Identify which cell holds the provided text, then report its (x, y) central coordinate. 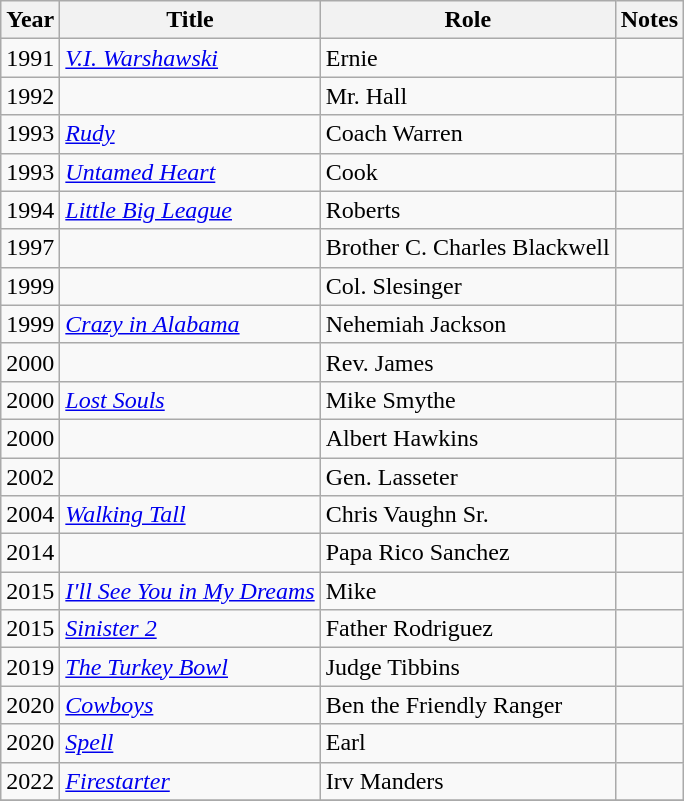
2022 (30, 781)
2002 (30, 477)
2019 (30, 667)
Irv Manders (468, 781)
Mike Smythe (468, 400)
Rudy (190, 134)
Walking Tall (190, 515)
2014 (30, 553)
Chris Vaughn Sr. (468, 515)
Little Big League (190, 210)
Mr. Hall (468, 96)
Father Rodriguez (468, 629)
Firestarter (190, 781)
Albert Hawkins (468, 438)
Cowboys (190, 705)
Untamed Heart (190, 172)
Ernie (468, 58)
2004 (30, 515)
Papa Rico Sanchez (468, 553)
Brother C. Charles Blackwell (468, 248)
Roberts (468, 210)
Ben the Friendly Ranger (468, 705)
Coach Warren (468, 134)
Judge Tibbins (468, 667)
V.I. Warshawski (190, 58)
Col. Slesinger (468, 286)
The Turkey Bowl (190, 667)
1991 (30, 58)
1992 (30, 96)
Earl (468, 743)
Role (468, 20)
Notes (649, 20)
Year (30, 20)
Mike (468, 591)
Sinister 2 (190, 629)
1997 (30, 248)
I'll See You in My Dreams (190, 591)
1994 (30, 210)
Gen. Lasseter (468, 477)
Lost Souls (190, 400)
Rev. James (468, 362)
Crazy in Alabama (190, 324)
Title (190, 20)
Spell (190, 743)
Cook (468, 172)
Nehemiah Jackson (468, 324)
